Provide the [X, Y] coordinate of the cell's center where the given text is located.  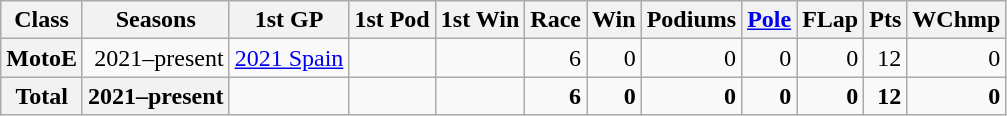
MotoE [42, 58]
Pts [886, 20]
1st Win [480, 20]
Class [42, 20]
Seasons [156, 20]
Podiums [691, 20]
Win [614, 20]
1st GP [289, 20]
Pole [770, 20]
1st Pod [392, 20]
Race [556, 20]
FLap [830, 20]
WChmp [956, 20]
2021 Spain [289, 58]
Total [42, 96]
